Identify which cell holds the provided text, then report its [x, y] central coordinate. 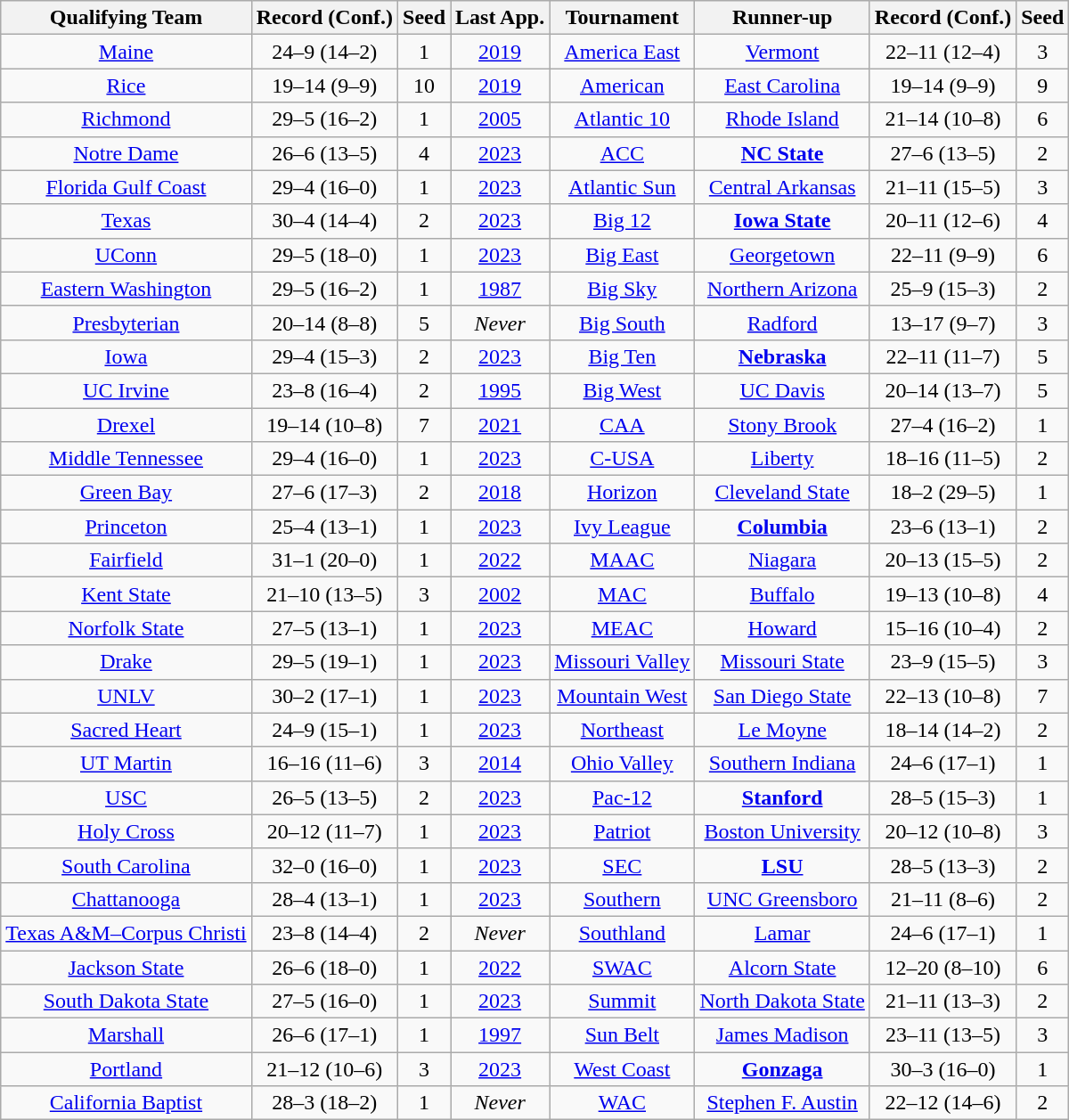
28–5 (13–3) [943, 865]
Kent State [126, 594]
26–6 (17–1) [324, 1035]
2005 [501, 119]
Qualifying Team [126, 18]
James Madison [782, 1035]
SEC [622, 865]
Rhode Island [782, 119]
North Dakota State [782, 1001]
Liberty [782, 459]
22–11 (12–4) [943, 52]
Buffalo [782, 594]
29–5 (18–0) [324, 255]
21–10 (13–5) [324, 594]
Chattanooga [126, 899]
ACC [622, 153]
CAA [622, 425]
Northern Arizona [782, 289]
1995 [501, 390]
Patriot [622, 831]
26–6 (13–5) [324, 153]
MAC [622, 594]
1997 [501, 1035]
24–9 (14–2) [324, 52]
Summit [622, 1001]
20–12 (11–7) [324, 831]
20–12 (10–8) [943, 831]
28–3 (18–2) [324, 1103]
29–5 (19–1) [324, 662]
30–2 (17–1) [324, 696]
2014 [501, 764]
California Baptist [126, 1103]
Sun Belt [622, 1035]
Southland [622, 933]
10 [424, 86]
19–13 (10–8) [943, 594]
18–16 (11–5) [943, 459]
Portland [126, 1069]
31–1 (20–0) [324, 560]
Georgetown [782, 255]
Missouri Valley [622, 662]
Fairfield [126, 560]
Stony Brook [782, 425]
America East [622, 52]
Stanford [782, 797]
29–4 (15–3) [324, 356]
Northeast [622, 730]
Eastern Washington [126, 289]
26–6 (18–0) [324, 967]
20–14 (8–8) [324, 323]
Marshall [126, 1035]
Le Moyne [782, 730]
Big 12 [622, 221]
22–11 (9–9) [943, 255]
Iowa [126, 356]
23–11 (13–5) [943, 1035]
UC Irvine [126, 390]
Maine [126, 52]
32–0 (16–0) [324, 865]
Texas [126, 221]
20–13 (15–5) [943, 560]
20–11 (12–6) [943, 221]
25–9 (15–3) [943, 289]
23–6 (13–1) [943, 527]
Runner-up [782, 18]
Columbia [782, 527]
UT Martin [126, 764]
Big East [622, 255]
2002 [501, 594]
Princeton [126, 527]
26–5 (13–5) [324, 797]
27–5 (16–0) [324, 1001]
16–16 (11–6) [324, 764]
UNLV [126, 696]
24–9 (15–1) [324, 730]
Big Sky [622, 289]
30–4 (14–4) [324, 221]
Niagara [782, 560]
Nebraska [782, 356]
MAAC [622, 560]
Radford [782, 323]
13–17 (9–7) [943, 323]
NC State [782, 153]
23–8 (16–4) [324, 390]
30–3 (16–0) [943, 1069]
Texas A&M–Corpus Christi [126, 933]
Presbyterian [126, 323]
East Carolina [782, 86]
Missouri State [782, 662]
20–14 (13–7) [943, 390]
San Diego State [782, 696]
15–16 (10–4) [943, 628]
USC [126, 797]
Tournament [622, 18]
Atlantic Sun [622, 187]
27–6 (17–3) [324, 493]
Vermont [782, 52]
Lamar [782, 933]
West Coast [622, 1069]
Horizon [622, 493]
Sacred Heart [126, 730]
Florida Gulf Coast [126, 187]
Jackson State [126, 967]
UC Davis [782, 390]
Ivy League [622, 527]
Pac-12 [622, 797]
Atlantic 10 [622, 119]
Last App. [501, 18]
9 [1042, 86]
Drexel [126, 425]
Ohio Valley [622, 764]
Holy Cross [126, 831]
Drake [126, 662]
27–5 (13–1) [324, 628]
22–12 (14–6) [943, 1103]
21–11 (15–5) [943, 187]
28–5 (15–3) [943, 797]
Gonzaga [782, 1069]
Howard [782, 628]
Big West [622, 390]
South Carolina [126, 865]
22–13 (10–8) [943, 696]
Middle Tennessee [126, 459]
Big Ten [622, 356]
Stephen F. Austin [782, 1103]
Cleveland State [782, 493]
21–11 (8–6) [943, 899]
23–8 (14–4) [324, 933]
Richmond [126, 119]
South Dakota State [126, 1001]
21–11 (13–3) [943, 1001]
25–4 (13–1) [324, 527]
WAC [622, 1103]
Central Arkansas [782, 187]
18–14 (14–2) [943, 730]
SWAC [622, 967]
Norfolk State [126, 628]
18–2 (29–5) [943, 493]
Iowa State [782, 221]
LSU [782, 865]
American [622, 86]
23–9 (15–5) [943, 662]
Southern [622, 899]
C-USA [622, 459]
Alcorn State [782, 967]
2021 [501, 425]
Boston University [782, 831]
UNC Greensboro [782, 899]
21–12 (10–6) [324, 1069]
MEAC [622, 628]
22–11 (11–7) [943, 356]
21–14 (10–8) [943, 119]
Rice [126, 86]
Southern Indiana [782, 764]
28–4 (13–1) [324, 899]
27–4 (16–2) [943, 425]
27–6 (13–5) [943, 153]
2018 [501, 493]
Notre Dame [126, 153]
Mountain West [622, 696]
19–14 (10–8) [324, 425]
12–20 (8–10) [943, 967]
UConn [126, 255]
1987 [501, 289]
Green Bay [126, 493]
Big South [622, 323]
